Output the [X, Y] coordinate of the center of the cell containing the given text.  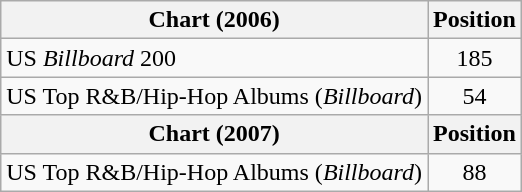
Chart (2007) [214, 134]
Chart (2006) [214, 20]
88 [475, 172]
US Billboard 200 [214, 58]
185 [475, 58]
54 [475, 96]
